Pinpoint the cell where the given text exists, returning its (X, Y) midpoint coordinate. 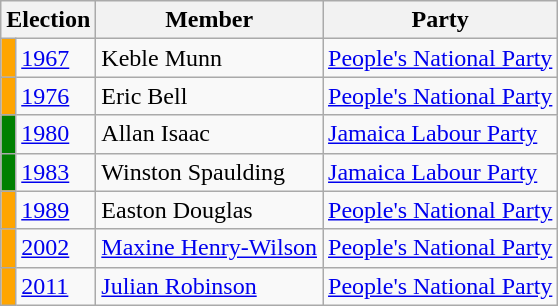
Julian Robinson (210, 286)
1976 (56, 96)
1980 (56, 134)
Easton Douglas (210, 210)
1967 (56, 58)
Winston Spaulding (210, 172)
Eric Bell (210, 96)
2011 (56, 286)
2002 (56, 248)
Keble Munn (210, 58)
Maxine Henry-Wilson (210, 248)
1983 (56, 172)
1989 (56, 210)
Member (210, 20)
Allan Isaac (210, 134)
Election (48, 20)
Party (440, 20)
